Provide the [X, Y] coordinate of the cell's center where the given text is located.  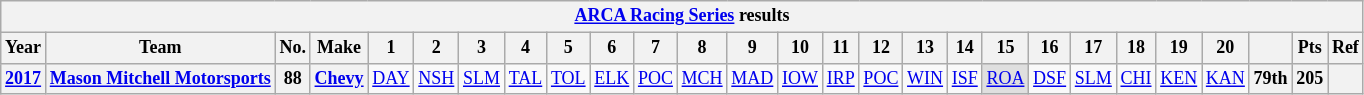
88 [292, 78]
2 [436, 48]
16 [1050, 48]
NSH [436, 78]
TOL [568, 78]
2017 [24, 78]
KEN [1179, 78]
Pts [1310, 48]
KAN [1226, 78]
6 [612, 48]
79th [1270, 78]
ISF [964, 78]
11 [840, 48]
205 [1310, 78]
IOW [800, 78]
CHI [1136, 78]
No. [292, 48]
Team [160, 48]
DSF [1050, 78]
1 [391, 48]
20 [1226, 48]
Mason Mitchell Motorsports [160, 78]
17 [1093, 48]
15 [1006, 48]
MAD [752, 78]
WIN [926, 78]
9 [752, 48]
TAL [525, 78]
Make [339, 48]
Year [24, 48]
ROA [1006, 78]
Chevy [339, 78]
13 [926, 48]
12 [881, 48]
4 [525, 48]
10 [800, 48]
3 [482, 48]
ARCA Racing Series results [682, 16]
18 [1136, 48]
IRP [840, 78]
7 [656, 48]
ELK [612, 78]
5 [568, 48]
8 [702, 48]
Ref [1346, 48]
DAY [391, 78]
19 [1179, 48]
MCH [702, 78]
14 [964, 48]
